Scan for the cell matching the given text and deliver its [X, Y] coordinate at center. 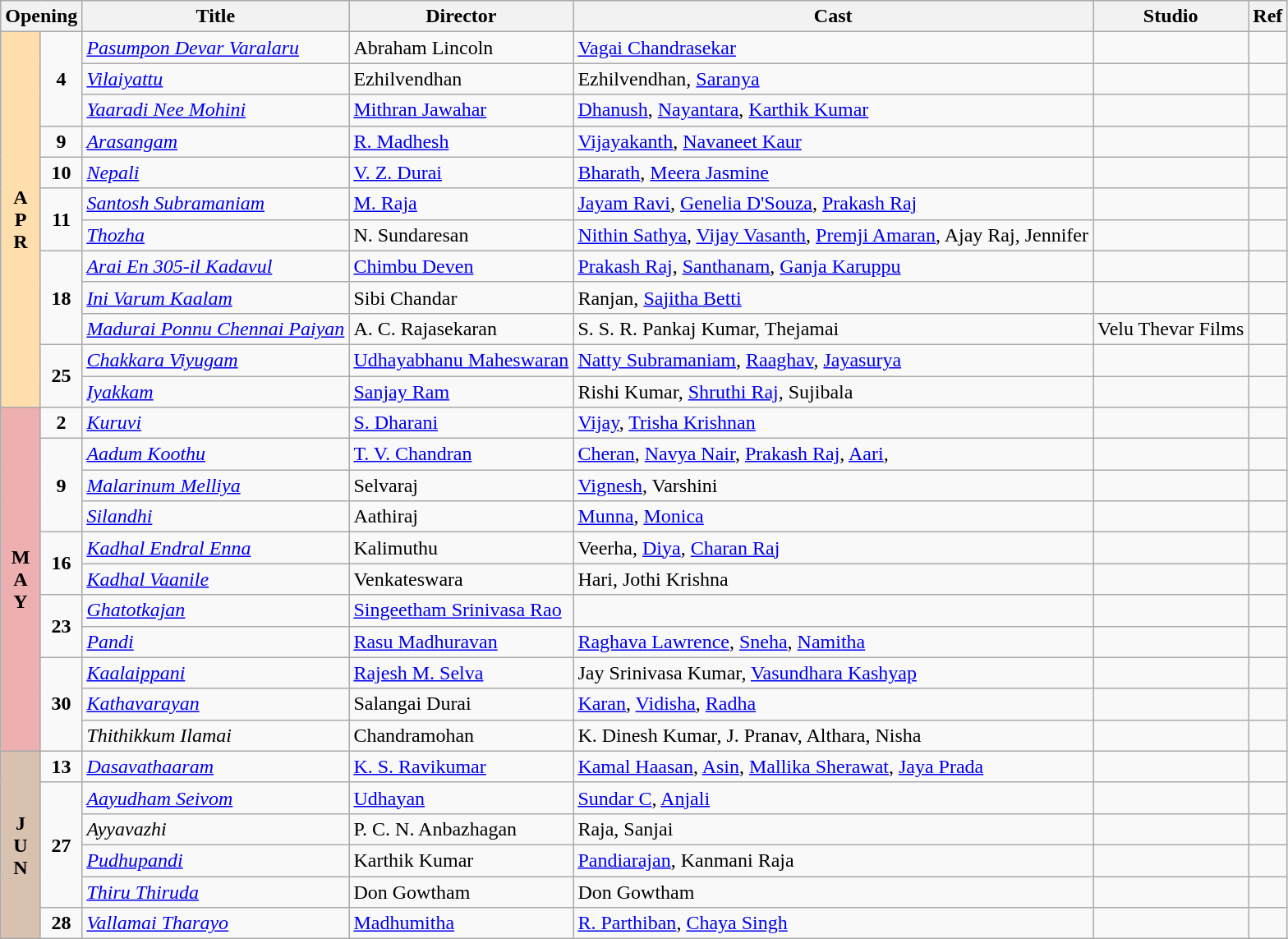
Sundar C, Anjali [833, 798]
M. Raja [462, 204]
Ref [1268, 16]
11 [61, 219]
N. Sundaresan [462, 235]
Kadhal Endral Enna [215, 548]
Udhayan [462, 798]
Malarinum Melliya [215, 486]
Ghatotkajan [215, 610]
Cheran, Navya Nair, Prakash Raj, Aari, [833, 454]
Karan, Vidisha, Radha [833, 704]
S. Dharani [462, 423]
Salangai Durai [462, 704]
MAY [21, 580]
Title [215, 16]
Iyakkam [215, 392]
Ezhilvendhan [462, 79]
18 [61, 297]
Hari, Jothi Krishna [833, 579]
Singeetham Srinivasa Rao [462, 610]
S. S. R. Pankaj Kumar, Thejamai [833, 329]
Thiru Thiruda [215, 891]
R. Parthiban, Chaya Singh [833, 923]
Nepali [215, 173]
Udhayabhanu Maheswaran [462, 360]
10 [61, 173]
Ayyavazhi [215, 829]
Pudhupandi [215, 860]
Thozha [215, 235]
Vagai Chandrasekar [833, 48]
Arasangam [215, 141]
Munna, Monica [833, 517]
Arai En 305-il Kadavul [215, 266]
Karthik Kumar [462, 860]
Rasu Madhuravan [462, 642]
T. V. Chandran [462, 454]
K. Dinesh Kumar, J. Pranav, Althara, Nisha [833, 735]
Pandiarajan, Kanmani Raja [833, 860]
Jay Srinivasa Kumar, Vasundhara Kashyap [833, 673]
Madhumitha [462, 923]
Pandi [215, 642]
Aathiraj [462, 517]
Sibi Chandar [462, 297]
R. Madhesh [462, 141]
V. Z. Durai [462, 173]
Ranjan, Sajitha Betti [833, 297]
Vilaiyattu [215, 79]
Vijay, Trisha Krishnan [833, 423]
K. S. Ravikumar [462, 766]
P. C. N. Anbazhagan [462, 829]
Director [462, 16]
Chandramohan [462, 735]
Dasavathaaram [215, 766]
Yaaradi Nee Mohini [215, 110]
Pasumpon Devar Varalaru [215, 48]
Rishi Kumar, Shruthi Raj, Sujibala [833, 392]
Jayam Ravi, Genelia D'Souza, Prakash Raj [833, 204]
27 [61, 845]
Kalimuthu [462, 548]
Cast [833, 16]
Santosh Subramaniam [215, 204]
23 [61, 626]
Vallamai Tharayo [215, 923]
Kuruvi [215, 423]
Ini Varum Kaalam [215, 297]
Veerha, Diya, Charan Raj [833, 548]
Velu Thevar Films [1170, 329]
Abraham Lincoln [462, 48]
Chakkara Viyugam [215, 360]
28 [61, 923]
13 [61, 766]
Venkateswara [462, 579]
Thithikkum Ilamai [215, 735]
A. C. Rajasekaran [462, 329]
APR [21, 220]
Studio [1170, 16]
Ezhilvendhan, Saranya [833, 79]
4 [61, 79]
Raghava Lawrence, Sneha, Namitha [833, 642]
Silandhi [215, 517]
JUN [21, 845]
Kathavarayan [215, 704]
25 [61, 375]
16 [61, 564]
Madurai Ponnu Chennai Paiyan [215, 329]
Prakash Raj, Santhanam, Ganja Karuppu [833, 266]
Bharath, Meera Jasmine [833, 173]
Vignesh, Varshini [833, 486]
2 [61, 423]
Aayudham Seivom [215, 798]
Rajesh M. Selva [462, 673]
Natty Subramaniam, Raaghav, Jayasurya [833, 360]
Kadhal Vaanile [215, 579]
Selvaraj [462, 486]
Sanjay Ram [462, 392]
Chimbu Deven [462, 266]
Dhanush, Nayantara, Karthik Kumar [833, 110]
Mithran Jawahar [462, 110]
Nithin Sathya, Vijay Vasanth, Premji Amaran, Ajay Raj, Jennifer [833, 235]
Vijayakanth, Navaneet Kaur [833, 141]
Aadum Koothu [215, 454]
30 [61, 704]
Kamal Haasan, Asin, Mallika Sherawat, Jaya Prada [833, 766]
Kaalaippani [215, 673]
Raja, Sanjai [833, 829]
Opening [41, 16]
